From the cell containing the given text, extract its center point as (x, y) coordinate. 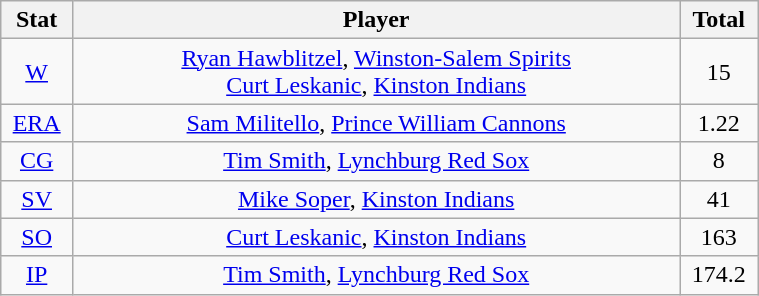
Mike Soper, Kinston Indians (376, 199)
Player (376, 20)
SO (37, 237)
41 (719, 199)
W (37, 72)
IP (37, 275)
CG (37, 161)
163 (719, 237)
Ryan Hawblitzel, Winston-Salem Spirits Curt Leskanic, Kinston Indians (376, 72)
Total (719, 20)
15 (719, 72)
Curt Leskanic, Kinston Indians (376, 237)
174.2 (719, 275)
1.22 (719, 123)
SV (37, 199)
ERA (37, 123)
8 (719, 161)
Stat (37, 20)
Sam Militello, Prince William Cannons (376, 123)
